Identify which cell holds the provided text, then report its [X, Y] central coordinate. 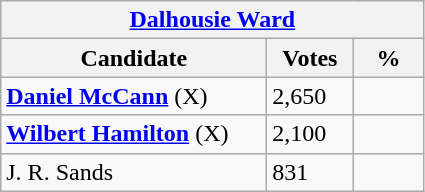
% [388, 58]
2,650 [310, 96]
Candidate [134, 58]
Votes [310, 58]
831 [310, 172]
Dalhousie Ward [212, 20]
Wilbert Hamilton (X) [134, 134]
2,100 [310, 134]
J. R. Sands [134, 172]
Daniel McCann (X) [134, 96]
